Scan for the cell matching the given text and deliver its (x, y) coordinate at center. 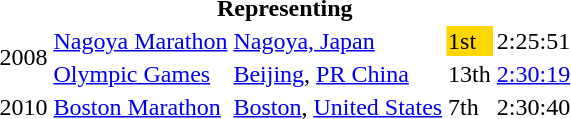
Nagoya Marathon (140, 41)
Nagoya, Japan (338, 41)
Beijing, PR China (338, 74)
1st (470, 41)
2:30:19 (533, 74)
2:25:51 (533, 41)
13th (470, 74)
Olympic Games (140, 74)
